Return the [X, Y] coordinate for the center point of the cell that contains the specified text.  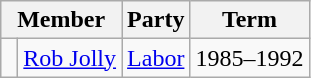
Party [156, 20]
Term [250, 20]
Rob Jolly [70, 58]
Labor [156, 58]
1985–1992 [250, 58]
Member [62, 20]
